Search for the cell housing the specified text and yield its (X, Y) center coordinate. 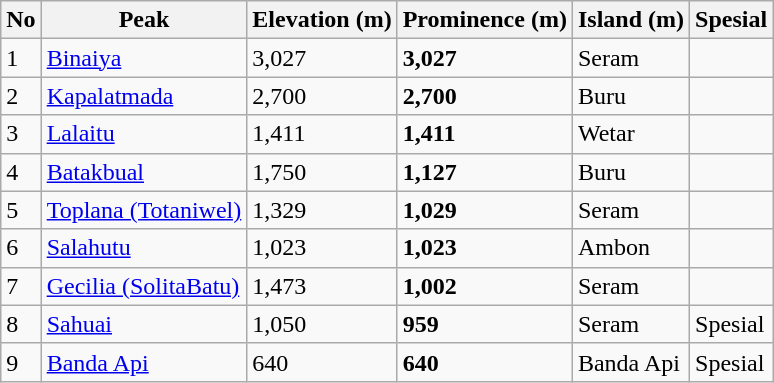
5 (21, 210)
1,750 (322, 172)
1,473 (322, 286)
Sahuai (144, 324)
No (21, 20)
2 (21, 96)
8 (21, 324)
Gecilia (SolitaBatu) (144, 286)
Island (m) (630, 20)
4 (21, 172)
1,127 (484, 172)
Binaiya (144, 58)
Ambon (630, 248)
Kapalatmada (144, 96)
6 (21, 248)
3 (21, 134)
Batakbual (144, 172)
Peak (144, 20)
Lalaitu (144, 134)
1,329 (322, 210)
7 (21, 286)
Prominence (m) (484, 20)
1,002 (484, 286)
9 (21, 362)
Elevation (m) (322, 20)
1,029 (484, 210)
1,050 (322, 324)
Wetar (630, 134)
Toplana (Totaniwel) (144, 210)
959 (484, 324)
Salahutu (144, 248)
1 (21, 58)
